Output the [X, Y] coordinate of the center of the cell containing the given text.  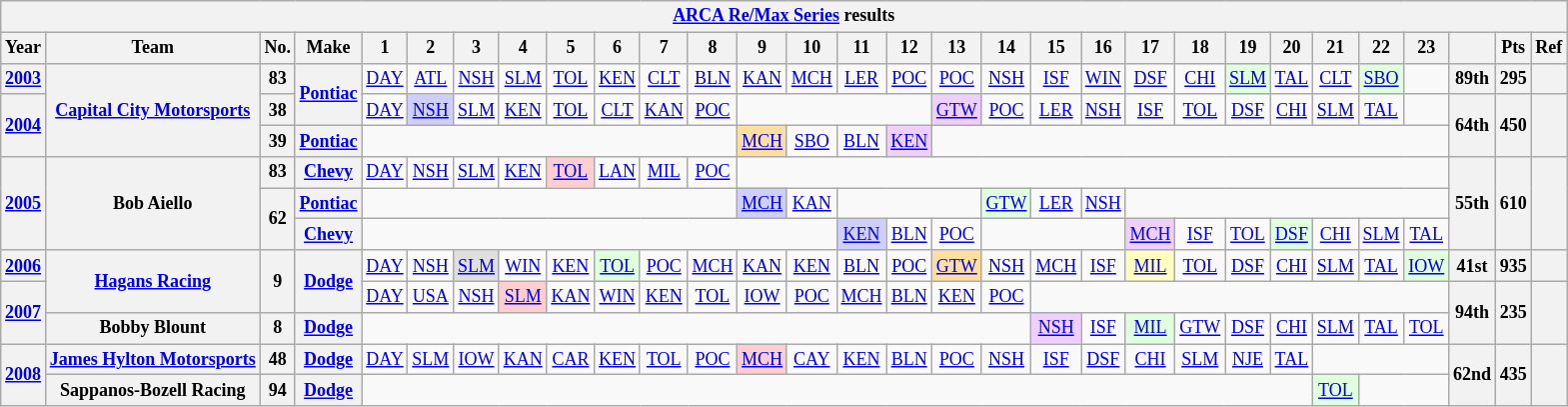
2007 [24, 312]
19 [1248, 48]
21 [1336, 48]
ARCA Re/Max Series results [784, 16]
94th [1473, 312]
3 [477, 48]
Year [24, 48]
CAR [571, 360]
12 [909, 48]
USA [431, 296]
CAY [811, 360]
5 [571, 48]
39 [278, 140]
14 [1006, 48]
18 [1200, 48]
Sappanos-Bozell Racing [152, 390]
610 [1513, 204]
2 [431, 48]
Capital City Motorsports [152, 110]
62nd [1473, 375]
2004 [24, 125]
2006 [24, 266]
62 [278, 219]
13 [957, 48]
2003 [24, 78]
935 [1513, 266]
No. [278, 48]
Bob Aiello [152, 204]
NJE [1248, 360]
48 [278, 360]
Ref [1549, 48]
20 [1291, 48]
11 [861, 48]
LAN [618, 172]
38 [278, 110]
64th [1473, 125]
Bobby Blount [152, 328]
235 [1513, 312]
Team [152, 48]
Pts [1513, 48]
16 [1103, 48]
435 [1513, 375]
15 [1056, 48]
295 [1513, 78]
Hagans Racing [152, 281]
22 [1381, 48]
55th [1473, 204]
41st [1473, 266]
2008 [24, 375]
4 [523, 48]
James Hylton Motorsports [152, 360]
Make [328, 48]
17 [1150, 48]
2005 [24, 204]
1 [385, 48]
89th [1473, 78]
6 [618, 48]
450 [1513, 125]
10 [811, 48]
94 [278, 390]
ATL [431, 78]
23 [1427, 48]
7 [664, 48]
